Provide the (X, Y) coordinate of the cell's center where the given text is located.  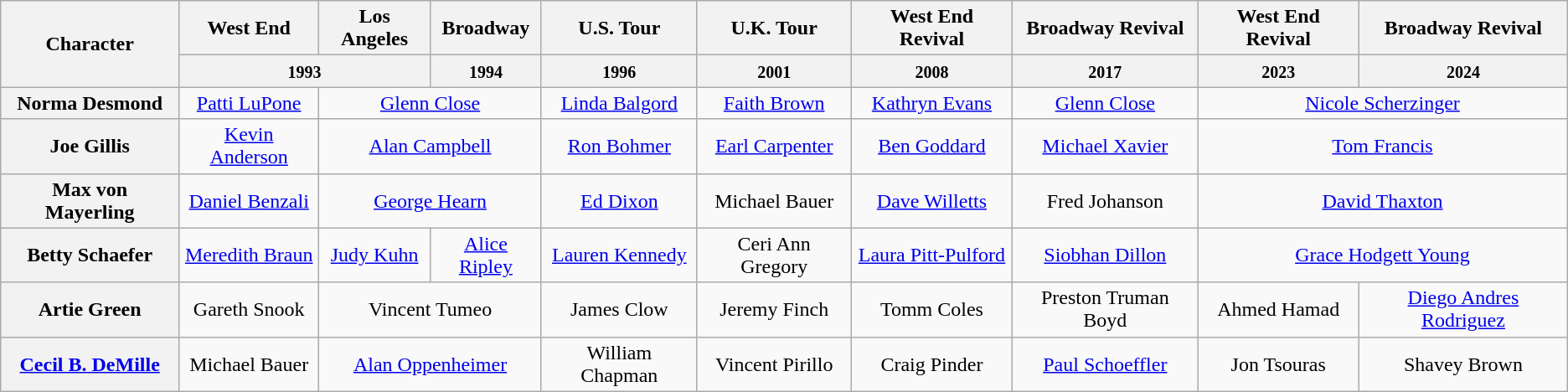
Daniel Benzali (250, 201)
Grace Hodgett Young (1382, 255)
William Chapman (619, 364)
Patti LuPone (250, 103)
Siobhan Dillon (1106, 255)
Laura Pitt-Pulford (931, 255)
Alice Ripley (486, 255)
Faith Brown (774, 103)
Ceri Ann Gregory (774, 255)
West End (250, 28)
Earl Carpenter (774, 146)
Fred Johanson (1106, 201)
Meredith Braun (250, 255)
Los Angeles (375, 28)
Nicole Scherzinger (1382, 103)
Broadway (486, 28)
Max von Mayerling (90, 201)
Jon Tsouras (1278, 364)
2008 (931, 71)
Craig Pinder (931, 364)
Cecil B. DeMille (90, 364)
1994 (486, 71)
Artie Green (90, 310)
Dave Willetts (931, 201)
U.K. Tour (774, 28)
2024 (1464, 71)
2001 (774, 71)
Joe Gillis (90, 146)
James Clow (619, 310)
Diego Andres Rodriguez (1464, 310)
1996 (619, 71)
Betty Schaefer (90, 255)
Vincent Tumeo (431, 310)
Gareth Snook (250, 310)
Shavey Brown (1464, 364)
David Thaxton (1382, 201)
2023 (1278, 71)
Kathryn Evans (931, 103)
Alan Oppenheimer (431, 364)
Tom Francis (1382, 146)
2017 (1106, 71)
Paul Schoeffler (1106, 364)
Ed Dixon (619, 201)
Kevin Anderson (250, 146)
Preston Truman Boyd (1106, 310)
Tomm Coles (931, 310)
Linda Balgord (619, 103)
Jeremy Finch (774, 310)
George Hearn (431, 201)
Alan Campbell (431, 146)
Lauren Kennedy (619, 255)
1993 (305, 71)
Judy Kuhn (375, 255)
Ron Bohmer (619, 146)
Norma Desmond (90, 103)
Vincent Pirillo (774, 364)
Character (90, 44)
U.S. Tour (619, 28)
Michael Xavier (1106, 146)
Ben Goddard (931, 146)
Ahmed Hamad (1278, 310)
